Search for the cell housing the specified text and yield its [x, y] center coordinate. 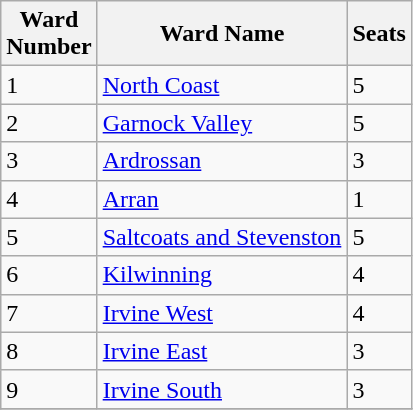
9 [49, 389]
8 [49, 351]
Irvine East [222, 351]
Ward Name [222, 34]
Arran [222, 199]
WardNumber [49, 34]
Irvine South [222, 389]
Ardrossan [222, 161]
Irvine West [222, 313]
Seats [379, 34]
7 [49, 313]
6 [49, 275]
North Coast [222, 85]
Garnock Valley [222, 123]
Saltcoats and Stevenston [222, 237]
Kilwinning [222, 275]
2 [49, 123]
